Extract the [X, Y] coordinate from the center of the cell holding the provided text.  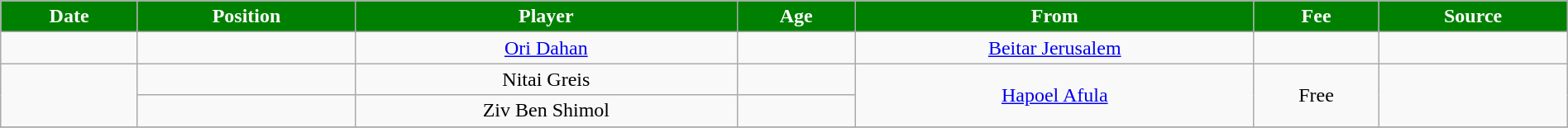
Hapoel Afula [1054, 95]
Source [1473, 17]
From [1054, 17]
Position [246, 17]
Fee [1317, 17]
Player [546, 17]
Date [69, 17]
Nitai Greis [546, 79]
Beitar Jerusalem [1054, 48]
Ori Dahan [546, 48]
Age [796, 17]
Ziv Ben Shimol [546, 111]
Free [1317, 95]
